Pinpoint the cell where the given text exists, returning its (x, y) midpoint coordinate. 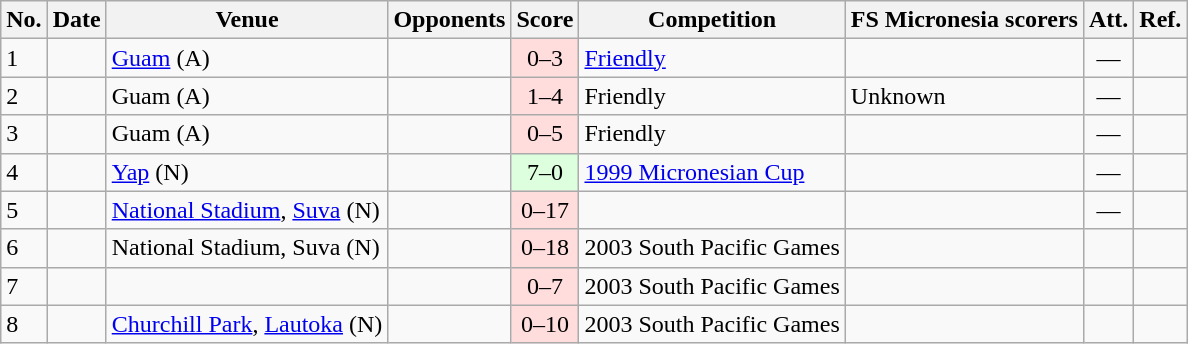
1–4 (545, 96)
6 (24, 248)
4 (24, 172)
7–0 (545, 172)
0–3 (545, 58)
Opponents (450, 20)
0–18 (545, 248)
0–17 (545, 210)
0–10 (545, 324)
Ref. (1160, 20)
Att. (1108, 20)
0–5 (545, 134)
Venue (247, 20)
Yap (N) (247, 172)
Score (545, 20)
2 (24, 96)
5 (24, 210)
Unknown (964, 96)
1999 Micronesian Cup (712, 172)
8 (24, 324)
3 (24, 134)
FS Micronesia scorers (964, 20)
1 (24, 58)
7 (24, 286)
Competition (712, 20)
Date (76, 20)
Churchill Park, Lautoka (N) (247, 324)
No. (24, 20)
0–7 (545, 286)
